Capture the cell that displays the provided text and extract its [x, y] central coordinate. 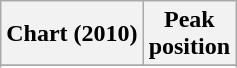
Chart (2010) [72, 34]
Peakposition [189, 34]
